Pinpoint the cell where the given text exists, returning its (x, y) midpoint coordinate. 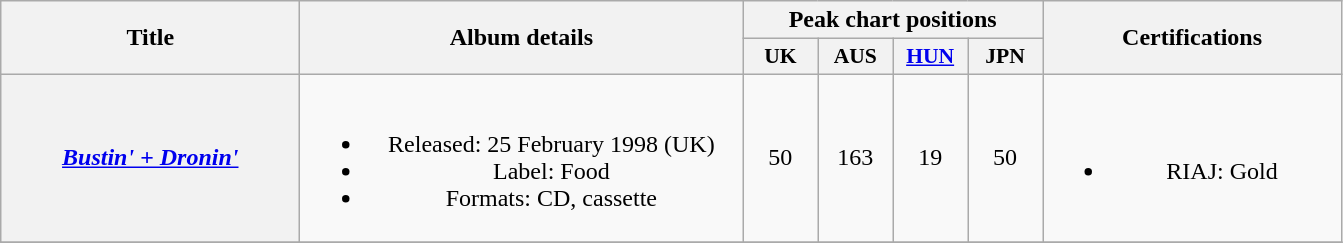
HUN (930, 57)
19 (930, 158)
AUS (856, 57)
Peak chart positions (893, 20)
JPN (1006, 57)
Bustin' + Dronin' (150, 158)
Certifications (1192, 38)
RIAJ: Gold (1192, 158)
UK (780, 57)
Title (150, 38)
Album details (522, 38)
163 (856, 158)
Released: 25 February 1998 (UK)Label: FoodFormats: CD, cassette (522, 158)
